Provide the (x, y) coordinate of the cell's center where the given text is located.  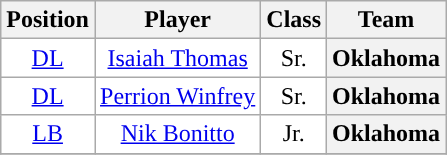
Nik Bonitto (177, 134)
LB (48, 134)
Team (386, 20)
Isaiah Thomas (177, 58)
Player (177, 20)
Perrion Winfrey (177, 96)
Position (48, 20)
Jr. (294, 134)
Class (294, 20)
